Return the [x, y] coordinate for the center point of the cell that contains the specified text.  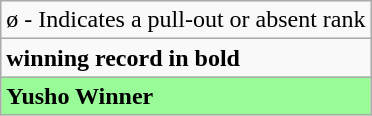
Yusho Winner [186, 96]
ø - Indicates a pull-out or absent rank [186, 20]
winning record in bold [186, 58]
